Extract the [X, Y] coordinate from the center of the cell holding the provided text.  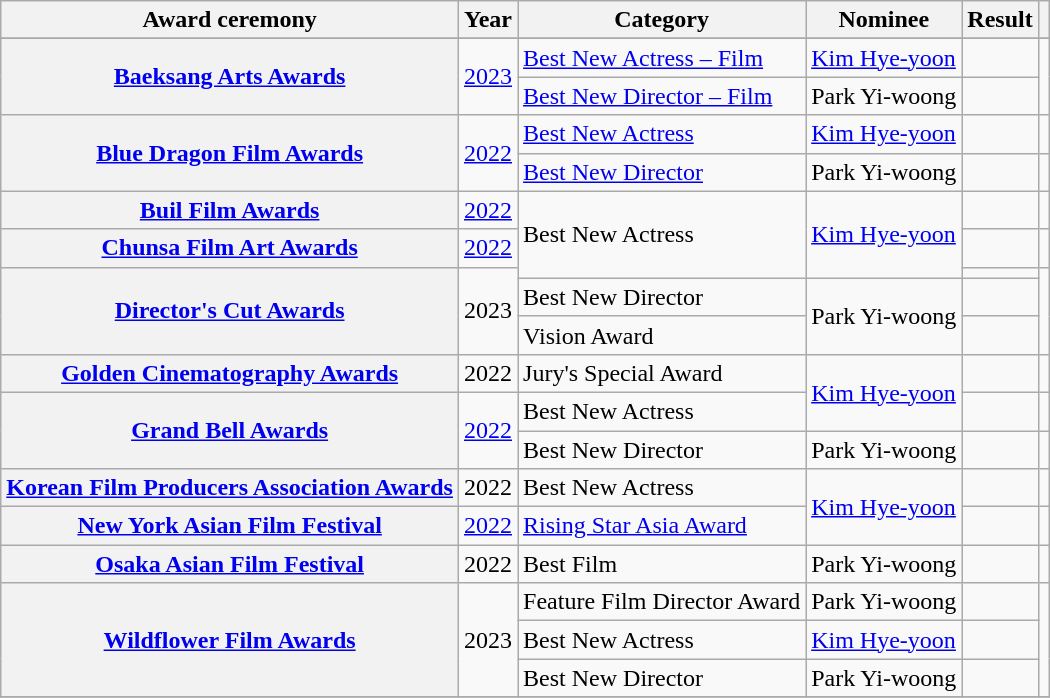
Rising Star Asia Award [662, 526]
Buil Film Awards [230, 210]
Wildflower Film Awards [230, 640]
Best New Director – Film [662, 96]
Director's Cut Awards [230, 310]
Best Film [662, 564]
Category [662, 20]
New York Asian Film Festival [230, 526]
Result [1000, 20]
Chunsa Film Art Awards [230, 248]
Golden Cinematography Awards [230, 373]
Baeksang Arts Awards [230, 77]
Feature Film Director Award [662, 602]
Year [488, 20]
Osaka Asian Film Festival [230, 564]
Korean Film Producers Association Awards [230, 488]
Grand Bell Awards [230, 430]
Best New Actress – Film [662, 58]
Nominee [884, 20]
Jury's Special Award [662, 373]
Blue Dragon Film Awards [230, 153]
Vision Award [662, 335]
Award ceremony [230, 20]
